Return the [X, Y] coordinate for the center point of the cell that contains the specified text.  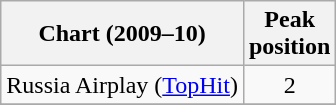
Chart (2009–10) [122, 34]
Russia Airplay (TopHit) [122, 85]
Peakposition [289, 34]
2 [289, 85]
